Capture the cell that displays the provided text and extract its [x, y] central coordinate. 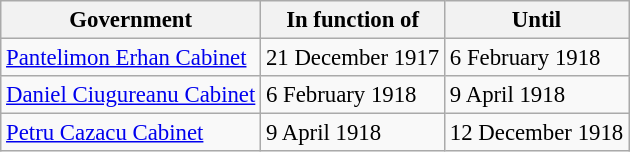
In function of [353, 20]
Petru Cazacu Cabinet [131, 133]
12 December 1918 [537, 133]
Until [537, 20]
21 December 1917 [353, 58]
Government [131, 20]
Pantelimon Erhan Cabinet [131, 58]
Daniel Ciugureanu Cabinet [131, 95]
